Detect which cell encompasses the target text, then output its (x, y) center coordinate. 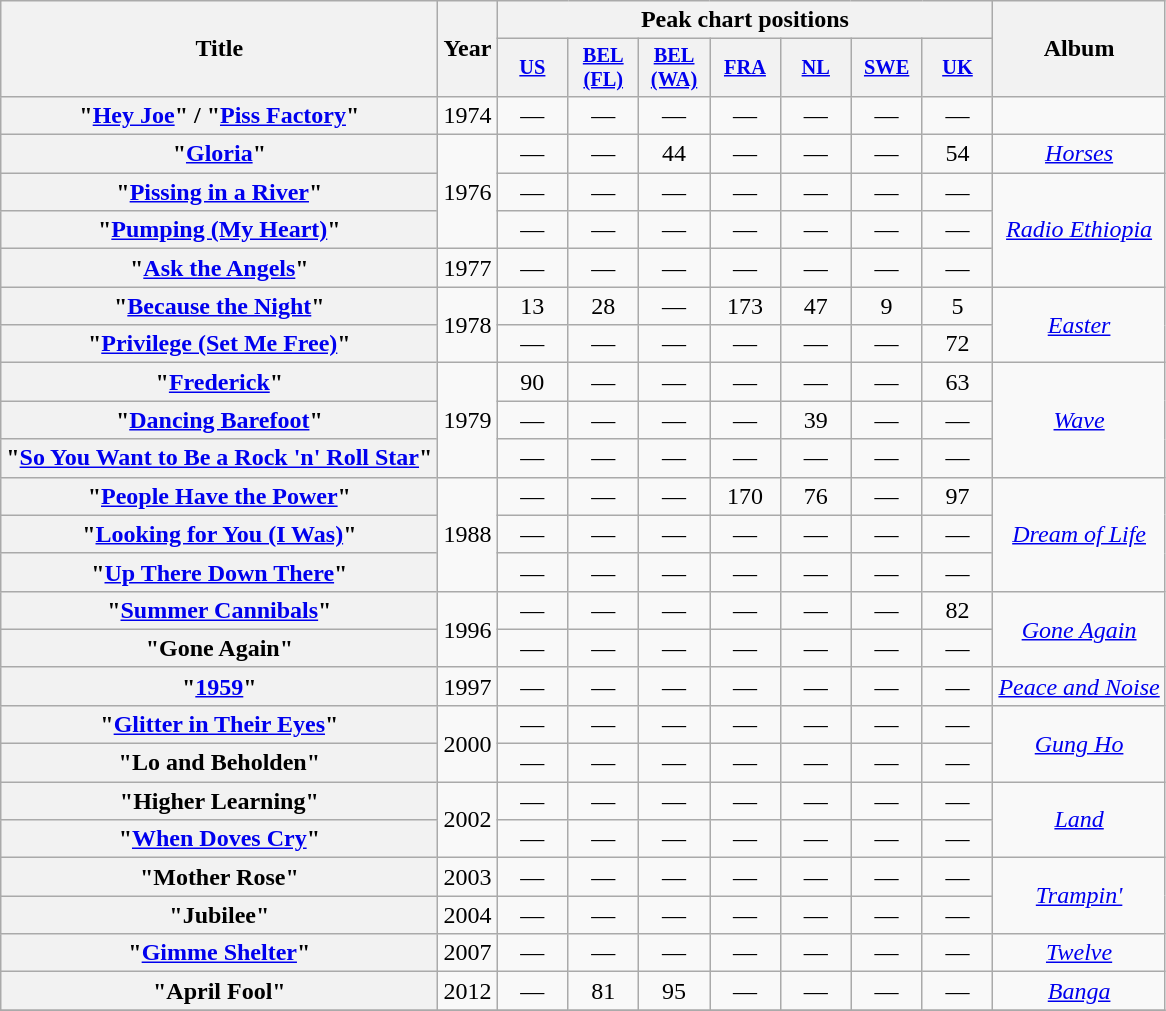
13 (532, 306)
SWE (886, 68)
"Lo and Beholden" (220, 763)
NL (816, 68)
2002 (468, 820)
"Because the Night" (220, 306)
"When Doves Cry" (220, 839)
81 (604, 991)
"Higher Learning" (220, 801)
54 (958, 154)
"Dancing Barefoot" (220, 420)
1978 (468, 325)
97 (958, 496)
"Gloria" (220, 154)
9 (886, 306)
44 (674, 154)
39 (816, 420)
2004 (468, 915)
"Hey Joe" / "Piss Factory" (220, 115)
"Glitter in Their Eyes" (220, 724)
72 (958, 344)
"Pumping (My Heart)" (220, 230)
Wave (1079, 420)
Peak chart positions (745, 20)
Easter (1079, 325)
Dream of Life (1079, 534)
2012 (468, 991)
90 (532, 382)
2007 (468, 953)
Album (1079, 49)
1979 (468, 420)
Radio Ethiopia (1079, 230)
BEL(WA) (674, 68)
1977 (468, 268)
"Gimme Shelter" (220, 953)
5 (958, 306)
1996 (468, 629)
2000 (468, 743)
Peace and Noise (1079, 686)
Land (1079, 820)
"Ask the Angels" (220, 268)
"Mother Rose" (220, 877)
US (532, 68)
Twelve (1079, 953)
76 (816, 496)
1976 (468, 192)
"April Fool" (220, 991)
"Frederick" (220, 382)
"So You Want to Be a Rock 'n' Roll Star" (220, 458)
1988 (468, 534)
63 (958, 382)
2003 (468, 877)
47 (816, 306)
Gung Ho (1079, 743)
"Looking for You (I Was)" (220, 534)
"Privilege (Set Me Free)" (220, 344)
"People Have the Power" (220, 496)
Gone Again (1079, 629)
"1959" (220, 686)
Banga (1079, 991)
UK (958, 68)
1974 (468, 115)
1997 (468, 686)
"Up There Down There" (220, 572)
"Gone Again" (220, 648)
"Pissing in a River" (220, 192)
173 (746, 306)
Year (468, 49)
82 (958, 610)
"Jubilee" (220, 915)
BEL(FL) (604, 68)
Horses (1079, 154)
Trampin' (1079, 896)
170 (746, 496)
FRA (746, 68)
Title (220, 49)
28 (604, 306)
"Summer Cannibals" (220, 610)
95 (674, 991)
